Search for the cell housing the specified text and yield its [x, y] center coordinate. 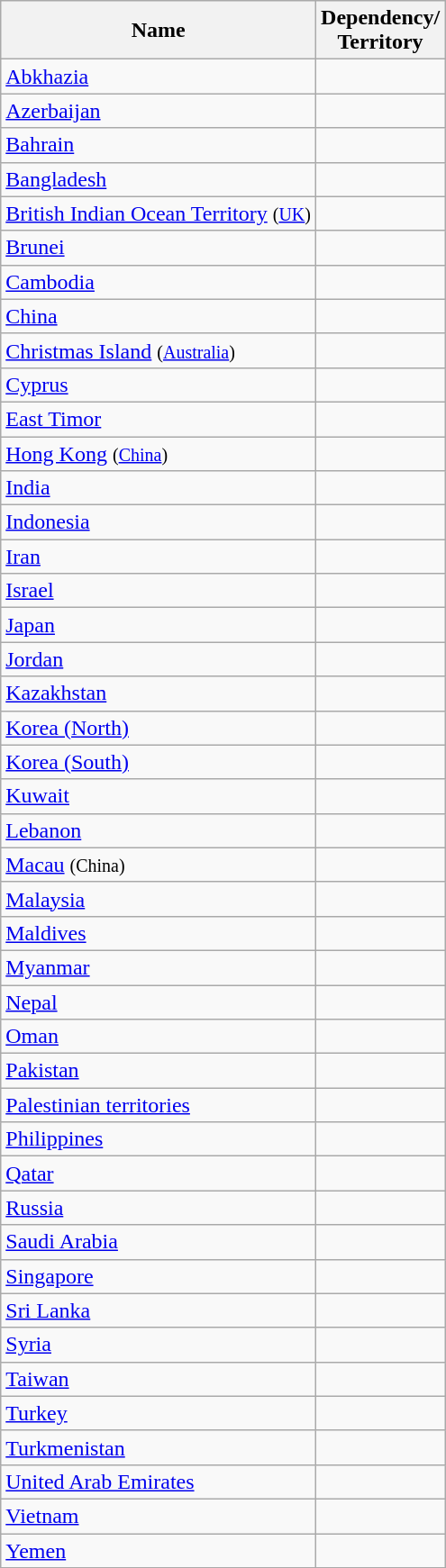
China [159, 316]
Russia [159, 1208]
Cyprus [159, 385]
Sri Lanka [159, 1310]
Taiwan [159, 1379]
Qatar [159, 1174]
Syria [159, 1345]
Malaysia [159, 899]
Iran [159, 557]
Yemen [159, 1550]
Jordan [159, 659]
Japan [159, 625]
Abkhazia [159, 77]
British Indian Ocean Territory (UK) [159, 213]
Azerbaijan [159, 111]
Pakistan [159, 1071]
Hong Kong (China) [159, 453]
Indonesia [159, 522]
Dependency/Territory [380, 31]
Palestinian territories [159, 1105]
Israel [159, 591]
Lebanon [159, 830]
Korea (South) [159, 762]
Kazakhstan [159, 693]
Bangladesh [159, 179]
Oman [159, 1037]
India [159, 488]
Maldives [159, 933]
Name [159, 31]
Turkey [159, 1413]
Brunei [159, 248]
Nepal [159, 1002]
Bahrain [159, 145]
East Timor [159, 419]
Vietnam [159, 1516]
Singapore [159, 1276]
United Arab Emirates [159, 1482]
Turkmenistan [159, 1447]
Philippines [159, 1139]
Kuwait [159, 796]
Macau (China) [159, 865]
Korea (North) [159, 728]
Cambodia [159, 282]
Christmas Island (Australia) [159, 350]
Saudi Arabia [159, 1242]
Myanmar [159, 967]
